Determine the [x, y] coordinate at the center of the cell enclosing the given text.  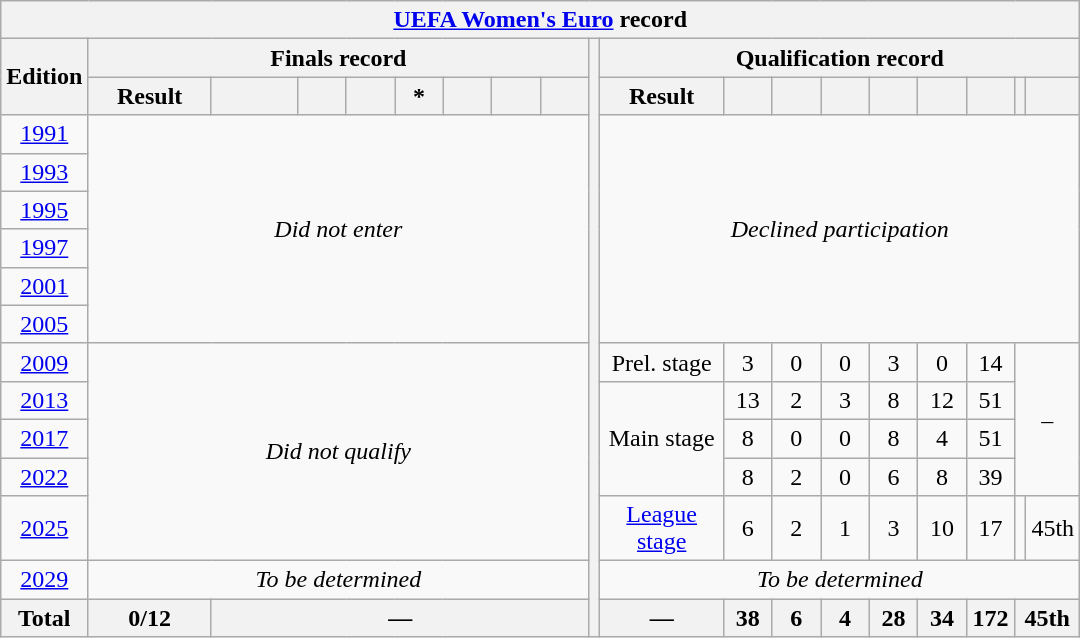
1991 [44, 134]
Declined participation [840, 229]
1993 [44, 172]
10 [942, 528]
Qualification record [840, 58]
* [420, 96]
13 [748, 400]
2001 [44, 286]
38 [748, 618]
39 [990, 477]
League stage [662, 528]
1995 [44, 210]
2017 [44, 438]
2029 [44, 580]
Total [44, 618]
2009 [44, 362]
Did not enter [338, 229]
17 [990, 528]
172 [990, 618]
14 [990, 362]
1 [846, 528]
2025 [44, 528]
Main stage [662, 438]
0/12 [150, 618]
Did not qualify [338, 452]
2022 [44, 477]
2013 [44, 400]
2005 [44, 324]
34 [942, 618]
UEFA Women's Euro record [540, 20]
Edition [44, 77]
1997 [44, 248]
Finals record [338, 58]
28 [894, 618]
Prel. stage [662, 362]
– [1048, 419]
12 [942, 400]
